Detect which cell encompasses the target text, then output its (X, Y) center coordinate. 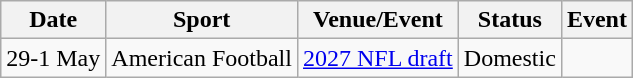
Sport (202, 20)
Date (54, 20)
Domestic (510, 58)
American Football (202, 58)
Venue/Event (378, 20)
Status (510, 20)
2027 NFL draft (378, 58)
29-1 May (54, 58)
Event (596, 20)
